Search for the cell housing the specified text and yield its (X, Y) center coordinate. 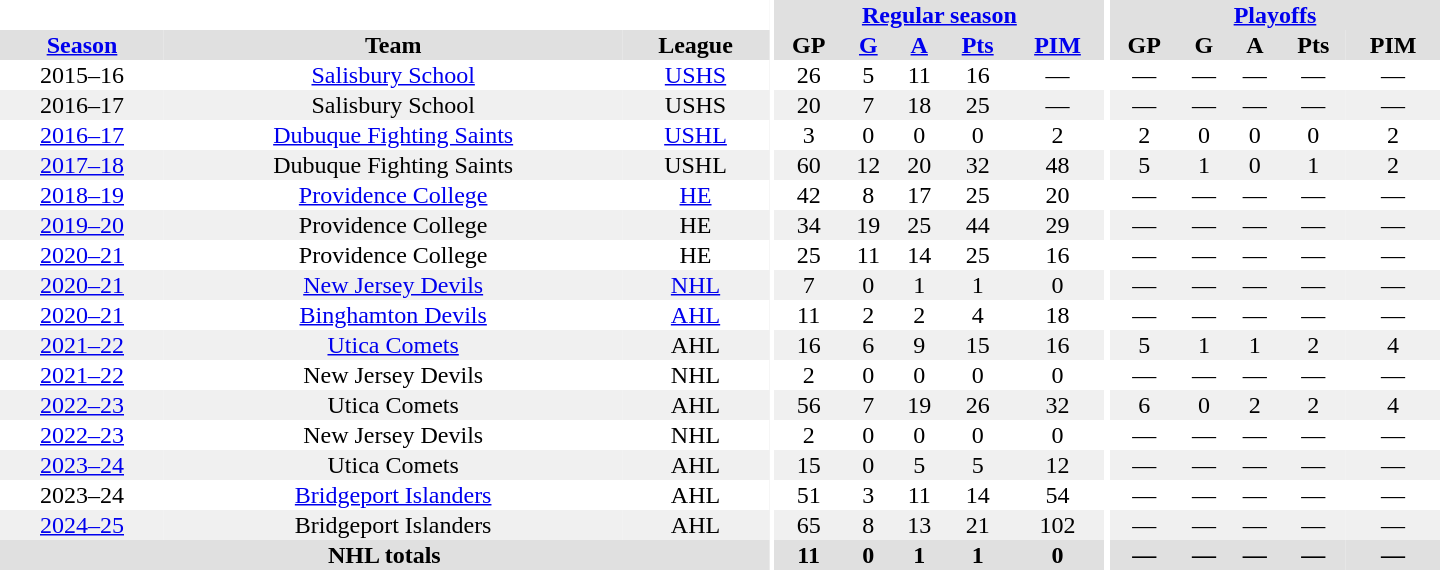
102 (1058, 525)
65 (808, 525)
Binghamton Devils (393, 315)
League (695, 45)
2019–20 (82, 225)
Team (393, 45)
Playoffs (1275, 15)
54 (1058, 495)
9 (920, 345)
60 (808, 165)
Regular season (939, 15)
56 (808, 405)
48 (1058, 165)
51 (808, 495)
21 (978, 525)
Season (82, 45)
2024–25 (82, 525)
2018–19 (82, 195)
17 (920, 195)
42 (808, 195)
44 (978, 225)
29 (1058, 225)
13 (920, 525)
34 (808, 225)
NHL totals (384, 555)
2015–16 (82, 75)
2017–18 (82, 165)
